From the cell containing the given text, extract its center point as (X, Y) coordinate. 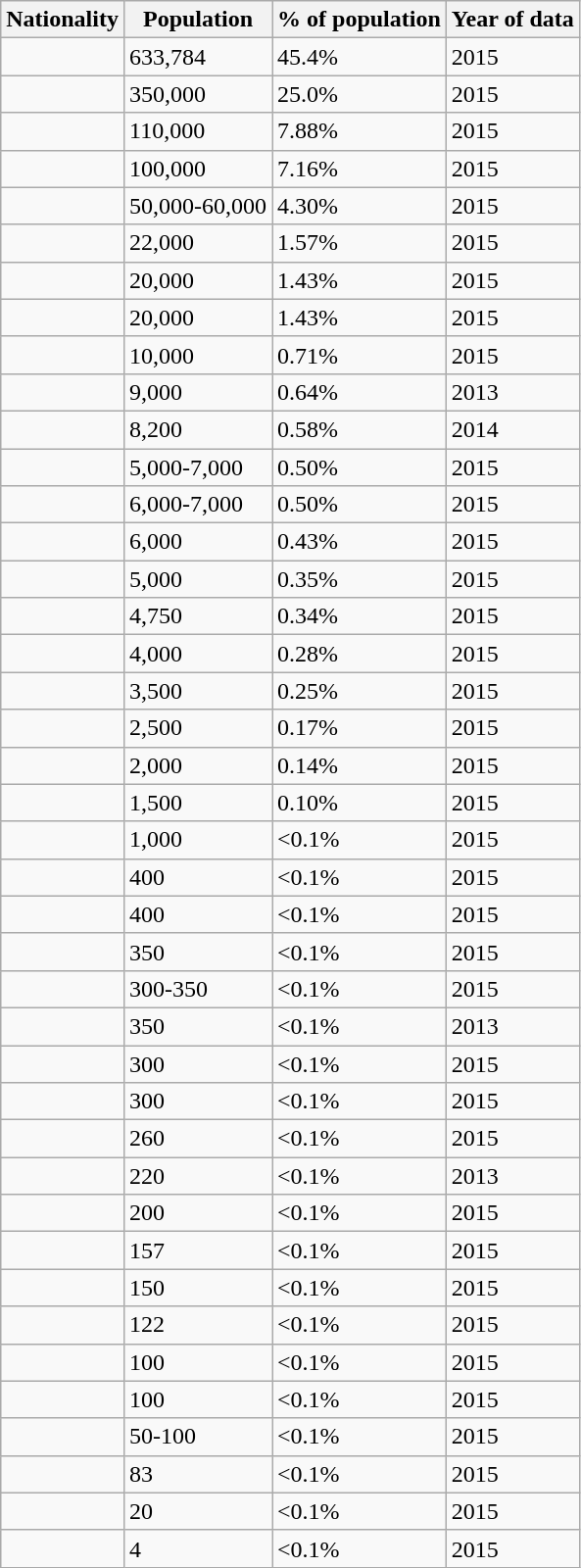
8,200 (198, 429)
% of population (360, 20)
22,000 (198, 243)
Nationality (63, 20)
220 (198, 1176)
4.30% (360, 206)
157 (198, 1250)
4,750 (198, 616)
0.43% (360, 542)
100,000 (198, 169)
0.35% (360, 579)
1,000 (198, 840)
0.71% (360, 355)
25.0% (360, 94)
1.57% (360, 243)
0.14% (360, 765)
0.25% (360, 691)
5,000-7,000 (198, 467)
5,000 (198, 579)
0.34% (360, 616)
300-350 (198, 989)
6,000 (198, 542)
20 (198, 1511)
45.4% (360, 57)
4 (198, 1548)
83 (198, 1474)
633,784 (198, 57)
Year of data (512, 20)
260 (198, 1139)
2,000 (198, 765)
350,000 (198, 94)
50-100 (198, 1437)
0.17% (360, 728)
0.64% (360, 392)
10,000 (198, 355)
4,000 (198, 654)
0.10% (360, 803)
9,000 (198, 392)
Population (198, 20)
122 (198, 1325)
2014 (512, 429)
7.16% (360, 169)
1,500 (198, 803)
3,500 (198, 691)
110,000 (198, 131)
50,000-60,000 (198, 206)
2,500 (198, 728)
200 (198, 1213)
6,000-7,000 (198, 505)
150 (198, 1288)
0.28% (360, 654)
0.58% (360, 429)
7.88% (360, 131)
